Determine the (x, y) coordinate at the center of the cell enclosing the given text.  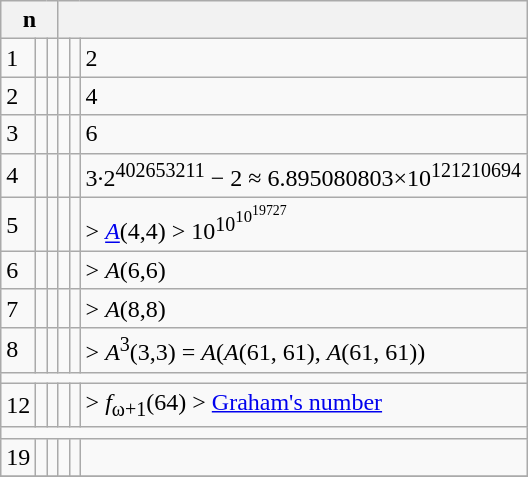
> A(6,6) (304, 270)
7 (18, 308)
1 (18, 58)
> A3(3,3) = A(A(61, 61), A(61, 61)) (304, 350)
n (30, 20)
> A(4,4) > 10101019727 (304, 225)
19 (18, 457)
3 (18, 134)
3·2402653211 − 2 ≈ 6.895080803×10121210694 (304, 176)
8 (18, 350)
5 (18, 225)
> A(8,8) (304, 308)
> fω+1(64) > Graham's number (304, 405)
12 (18, 405)
